Detect which cell encompasses the target text, then output its [x, y] center coordinate. 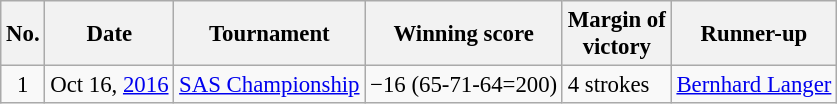
4 strokes [616, 85]
Margin ofvictory [616, 34]
Winning score [464, 34]
SAS Championship [270, 85]
Tournament [270, 34]
1 [23, 85]
No. [23, 34]
Bernhard Langer [754, 85]
Runner-up [754, 34]
Oct 16, 2016 [110, 85]
Date [110, 34]
−16 (65-71-64=200) [464, 85]
